From the cell containing the given text, extract its center point as (x, y) coordinate. 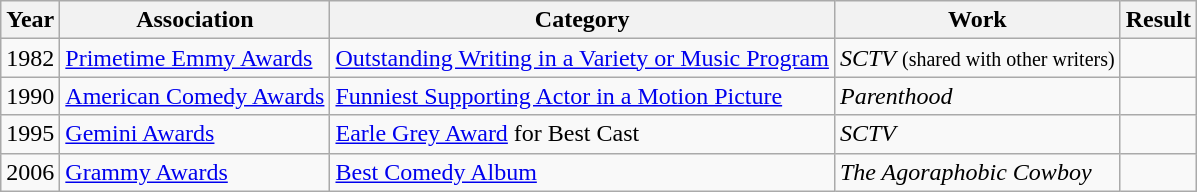
Work (977, 20)
Outstanding Writing in a Variety or Music Program (582, 58)
Grammy Awards (195, 172)
Primetime Emmy Awards (195, 58)
SCTV (shared with other writers) (977, 58)
1990 (30, 96)
1995 (30, 134)
2006 (30, 172)
SCTV (977, 134)
Result (1158, 20)
Gemini Awards (195, 134)
Association (195, 20)
The Agoraphobic Cowboy (977, 172)
Funniest Supporting Actor in a Motion Picture (582, 96)
Parenthood (977, 96)
Best Comedy Album (582, 172)
Earle Grey Award for Best Cast (582, 134)
1982 (30, 58)
American Comedy Awards (195, 96)
Category (582, 20)
Year (30, 20)
